Extract the (X, Y) coordinate from the center of the cell holding the provided text.  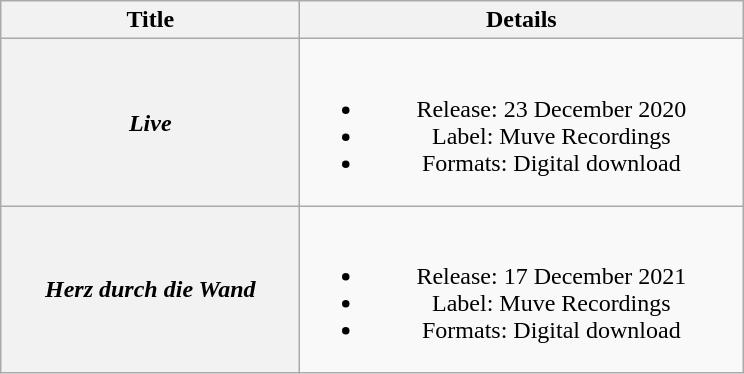
Release: 17 December 2021Label: Muve RecordingsFormats: Digital download (522, 290)
Title (150, 20)
Herz durch die Wand (150, 290)
Details (522, 20)
Release: 23 December 2020Label: Muve RecordingsFormats: Digital download (522, 122)
Live (150, 122)
